Detect which cell encompasses the target text, then output its (X, Y) center coordinate. 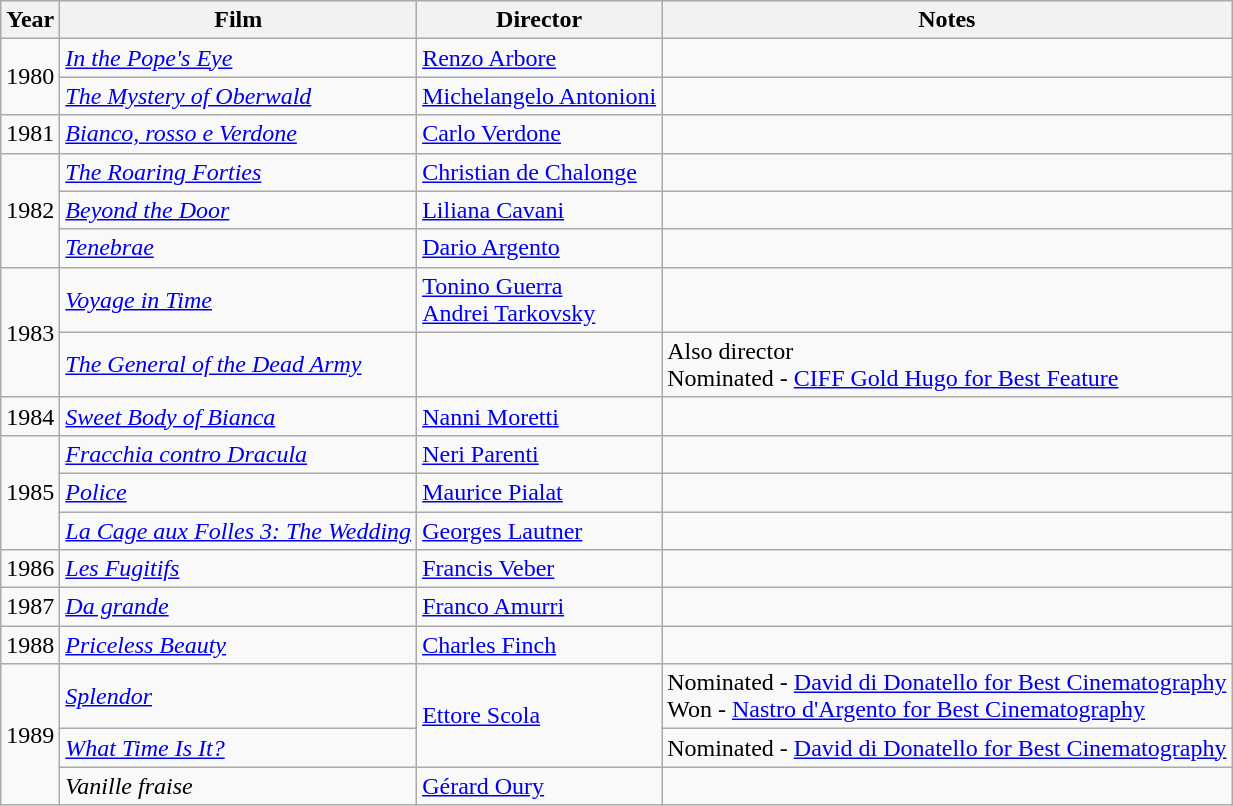
Michelangelo Antonioni (540, 96)
Priceless Beauty (238, 645)
Charles Finch (540, 645)
Splendor (238, 696)
1980 (30, 77)
1983 (30, 332)
1987 (30, 607)
1982 (30, 210)
Renzo Arbore (540, 58)
The Roaring Forties (238, 172)
Ettore Scola (540, 716)
Year (30, 20)
1981 (30, 134)
1986 (30, 569)
Notes (947, 20)
Maurice Pialat (540, 492)
Christian de Chalonge (540, 172)
Nanni Moretti (540, 416)
Francis Veber (540, 569)
1984 (30, 416)
Sweet Body of Bianca (238, 416)
Georges Lautner (540, 531)
Bianco, rosso e Verdone (238, 134)
Les Fugitifs (238, 569)
1985 (30, 492)
Vanille fraise (238, 786)
1988 (30, 645)
Liliana Cavani (540, 210)
Tonino GuerraAndrei Tarkovsky (540, 300)
La Cage aux Folles 3: The Wedding (238, 531)
Film (238, 20)
Neri Parenti (540, 454)
Tenebrae (238, 248)
Also directorNominated - CIFF Gold Hugo for Best Feature (947, 364)
Police (238, 492)
Nominated - David di Donatello for Best Cinematography (947, 748)
Voyage in Time (238, 300)
Carlo Verdone (540, 134)
What Time Is It? (238, 748)
Nominated - David di Donatello for Best CinematographyWon - Nastro d'Argento for Best Cinematography (947, 696)
In the Pope's Eye (238, 58)
Dario Argento (540, 248)
Franco Amurri (540, 607)
Gérard Oury (540, 786)
1989 (30, 734)
The General of the Dead Army (238, 364)
The Mystery of Oberwald (238, 96)
Beyond the Door (238, 210)
Fracchia contro Dracula (238, 454)
Director (540, 20)
Da grande (238, 607)
